Return the [X, Y] coordinate for the center point of the cell that contains the specified text.  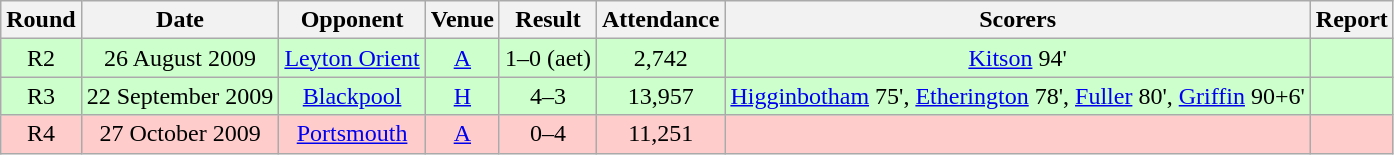
Report [1352, 20]
1–0 (aet) [548, 58]
11,251 [660, 134]
Blackpool [352, 96]
Venue [462, 20]
Scorers [1018, 20]
22 September 2009 [180, 96]
0–4 [548, 134]
H [462, 96]
Result [548, 20]
Higginbotham 75', Etherington 78', Fuller 80', Griffin 90+6' [1018, 96]
R4 [41, 134]
Leyton Orient [352, 58]
Opponent [352, 20]
4–3 [548, 96]
Portsmouth [352, 134]
Kitson 94' [1018, 58]
Attendance [660, 20]
Round [41, 20]
R2 [41, 58]
2,742 [660, 58]
27 October 2009 [180, 134]
13,957 [660, 96]
R3 [41, 96]
26 August 2009 [180, 58]
Date [180, 20]
